Determine the (x, y) coordinate at the center of the cell enclosing the given text.  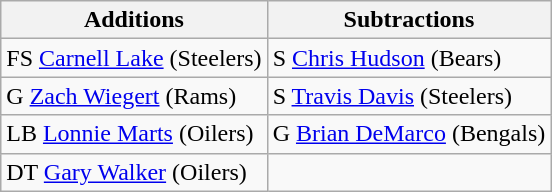
G Zach Wiegert (Rams) (134, 96)
S Chris Hudson (Bears) (409, 58)
LB Lonnie Marts (Oilers) (134, 134)
Subtractions (409, 20)
G Brian DeMarco (Bengals) (409, 134)
S Travis Davis (Steelers) (409, 96)
Additions (134, 20)
FS Carnell Lake (Steelers) (134, 58)
DT Gary Walker (Oilers) (134, 172)
